For the text-containing cell, return its midpoint in (X, Y) coordinate format. 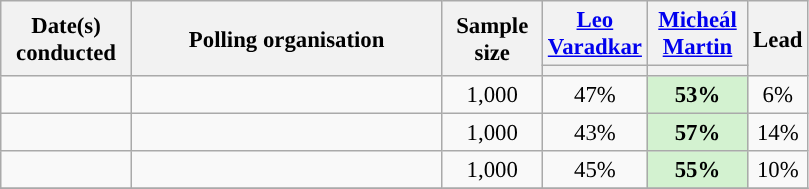
43% (596, 133)
57% (698, 133)
Leo Varadkar (596, 34)
Micheál Martin (698, 34)
14% (778, 133)
53% (698, 95)
Sample size (492, 38)
Polling organisation (286, 38)
45% (596, 170)
10% (778, 170)
47% (596, 95)
6% (778, 95)
Date(s)conducted (66, 38)
55% (698, 170)
Lead (778, 38)
